Detect which cell encompasses the target text, then output its (x, y) center coordinate. 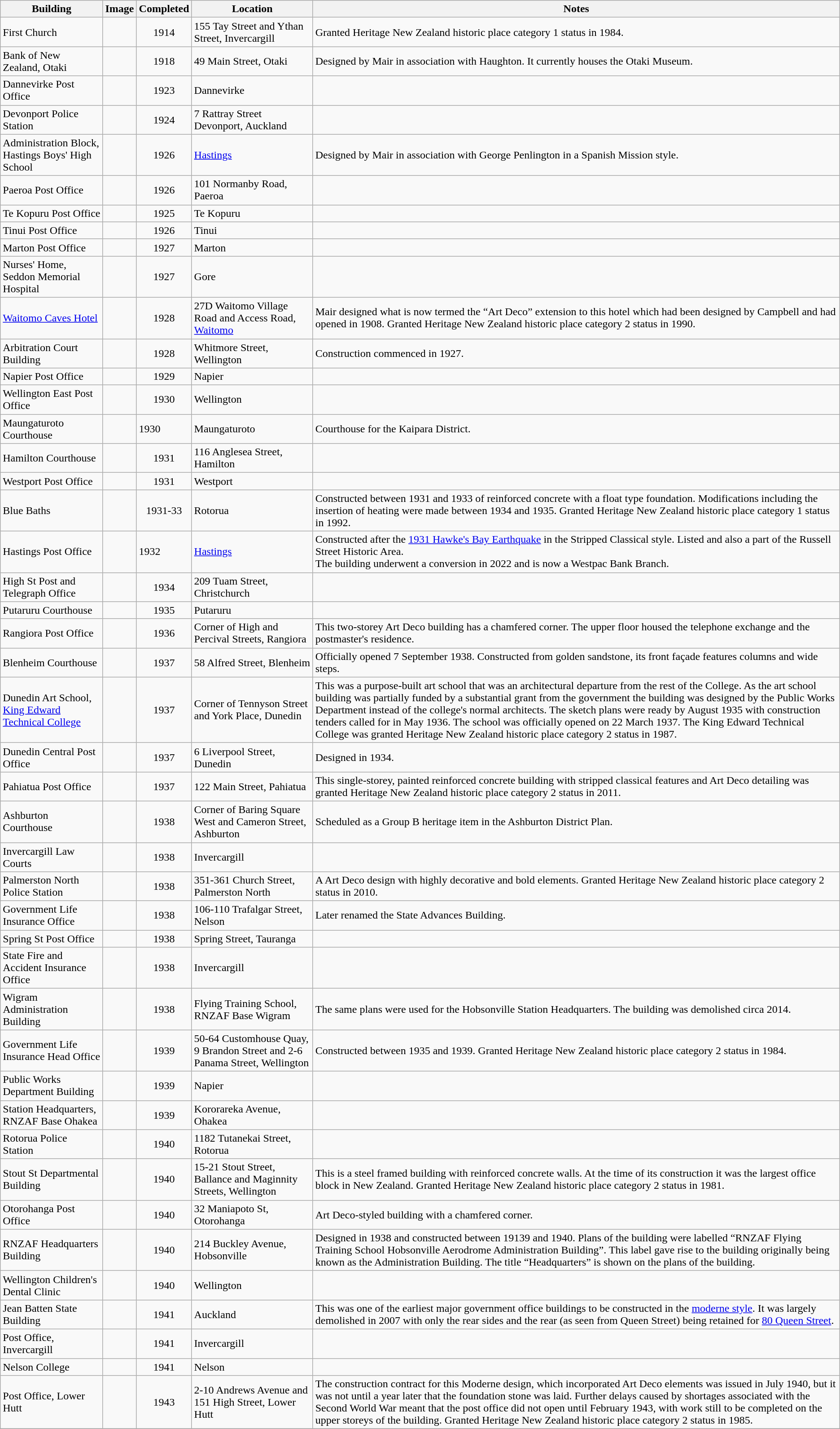
1925 (164, 213)
Jean Batten State Building (52, 1315)
Corner of Baring Square West and Cameron Street, Ashburton (252, 822)
Station Headquarters, RNZAF Base Ohakea (52, 1115)
Officially opened 7 September 1938. Constructed from golden sandstone, its front façade features columns and wide steps. (576, 663)
Te Kopuru Post Office (52, 213)
1929 (164, 377)
Maungaturoto (252, 429)
Wellington East Post Office (52, 400)
Designed by Mair in association with Haughton. It currently houses the Otaki Museum. (576, 61)
Invercargill Law Courts (52, 857)
Whitmore Street, Wellington (252, 353)
Blenheim Courthouse (52, 663)
Wellington Children's Dental Clinic (52, 1285)
Nelson (252, 1367)
Hastings Post Office (52, 552)
Spring Street, Tauranga (252, 939)
RNZAF Headquarters Building (52, 1250)
Hamilton Courthouse (52, 458)
1914 (164, 32)
2-10 Andrews Avenue and 151 High Street, Lower Hutt (252, 1403)
Ashburton Courthouse (52, 822)
Corner of Tennyson Street and York Place, Dunedin (252, 710)
Nelson College (52, 1367)
122 Main Street, Pahiatua (252, 787)
49 Main Street, Otaki (252, 61)
Napier Post Office (52, 377)
Palmerston North Police Station (52, 886)
1936 (164, 633)
Designed by Mair in association with George Penlington in a Spanish Mission style. (576, 155)
58 Alfred Street, Blenheim (252, 663)
Flying Training School, RNZAF Base Wigram (252, 1009)
1934 (164, 587)
High St Post and Telegraph Office (52, 587)
Putaruru Courthouse (52, 610)
Stout St Departmental Building (52, 1179)
1932 (164, 552)
351-361 Church Street, Palmerston North (252, 886)
Dannevirke Post Office (52, 91)
Courthouse for the Kaipara District. (576, 429)
Marton (252, 247)
Marton Post Office (52, 247)
15-21 Stout Street, Ballance and Maginnity Streets, Wellington (252, 1179)
106-110 Trafalgar Street, Nelson (252, 916)
Location (252, 9)
Constructed between 1935 and 1939. Granted Heritage New Zealand historic place category 2 status in 1984. (576, 1051)
Wigram Administration Building (52, 1009)
Image (119, 9)
214 Buckley Avenue, Hobsonville (252, 1250)
Bank of New Zealand, Otaki (52, 61)
The same plans were used for the Hobsonville Station Headquarters. The building was demolished circa 2014. (576, 1009)
Arbitration Court Building (52, 353)
Nurses' Home, Seddon Memorial Hospital (52, 277)
Government Life Insurance Head Office (52, 1051)
First Church (52, 32)
Dannevirke (252, 91)
Tinui (252, 230)
Art Deco-styled building with a chamfered corner. (576, 1215)
Maungaturoto Courthouse (52, 429)
1923 (164, 91)
Kororareka Avenue, Ohakea (252, 1115)
1931-33 (164, 510)
27D Waitomo Village Road and Access Road, Waitomo (252, 318)
Westport (252, 481)
101 Normanby Road, Paeroa (252, 190)
1918 (164, 61)
Government Life Insurance Office (52, 916)
Tinui Post Office (52, 230)
Spring St Post Office (52, 939)
Building (52, 9)
6 Liverpool Street, Dunedin (252, 757)
Post Office, Invercargill (52, 1343)
1943 (164, 1403)
This two-storey Art Deco building has a chamfered corner. The upper floor housed the telephone exchange and the postmaster's residence. (576, 633)
Rotorua Police Station (52, 1144)
Gore (252, 277)
116 Anglesea Street, Hamilton (252, 458)
Dunedin Art School, King Edward Technical College (52, 710)
Designed in 1934. (576, 757)
Later renamed the State Advances Building. (576, 916)
1935 (164, 610)
155 Tay Street and Ythan Street, Invercargill (252, 32)
Corner of High and Percival Streets, Rangiora (252, 633)
State Fire and Accident Insurance Office (52, 968)
Waitomo Caves Hotel (52, 318)
Completed (164, 9)
50-64 Customhouse Quay, 9 Brandon Street and 2-6 Panama Street, Wellington (252, 1051)
Westport Post Office (52, 481)
7 Rattray Street Devonport, Auckland (252, 119)
Dunedin Central Post Office (52, 757)
Administration Block, Hastings Boys' High School (52, 155)
Blue Baths (52, 510)
Rangiora Post Office (52, 633)
Rotorua (252, 510)
32 Maniapoto St, Otorohanga (252, 1215)
1924 (164, 119)
Otorohanga Post Office (52, 1215)
A Art Deco design with highly decorative and bold elements. Granted Heritage New Zealand historic place category 2 status in 2010. (576, 886)
Post Office, Lower Hutt (52, 1403)
Te Kopuru (252, 213)
Auckland (252, 1315)
Paeroa Post Office (52, 190)
209 Tuam Street, Christchurch (252, 587)
Notes (576, 9)
Public Works Department Building (52, 1086)
Scheduled as a Group B heritage item in the Ashburton District Plan. (576, 822)
Granted Heritage New Zealand historic place category 1 status in 1984. (576, 32)
Pahiatua Post Office (52, 787)
1182 Tutanekai Street, Rotorua (252, 1144)
Devonport Police Station (52, 119)
Construction commenced in 1927. (576, 353)
Putaruru (252, 610)
